Identify which cell holds the provided text, then report its [x, y] central coordinate. 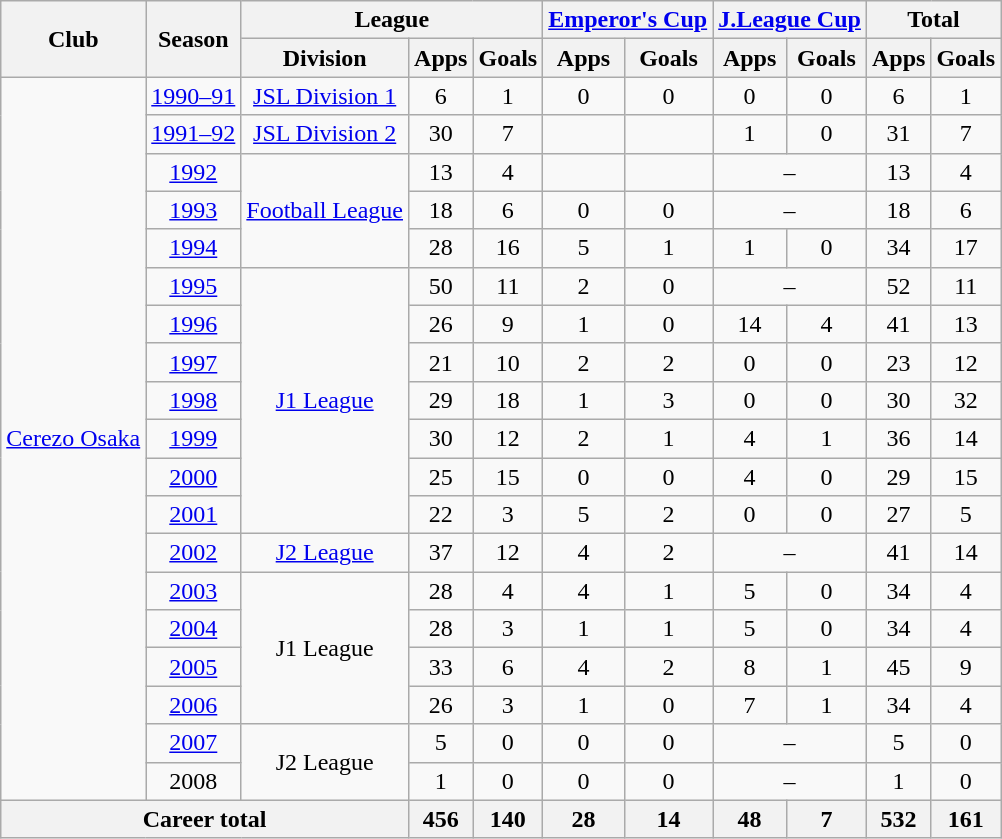
16 [508, 248]
2005 [194, 667]
J.League Cup [790, 20]
Season [194, 39]
2003 [194, 591]
36 [898, 438]
2006 [194, 705]
1990–91 [194, 96]
Career total [205, 819]
50 [441, 286]
Emperor's Cup [628, 20]
1993 [194, 210]
1995 [194, 286]
1992 [194, 172]
37 [441, 553]
32 [966, 400]
Cerezo Osaka [74, 438]
456 [441, 819]
Division [325, 58]
27 [898, 515]
2004 [194, 629]
2008 [194, 781]
25 [441, 477]
33 [441, 667]
2000 [194, 477]
532 [898, 819]
1999 [194, 438]
1994 [194, 248]
23 [898, 362]
31 [898, 134]
League [392, 20]
1998 [194, 400]
2002 [194, 553]
17 [966, 248]
10 [508, 362]
2007 [194, 743]
1997 [194, 362]
Total [933, 20]
1991–92 [194, 134]
Club [74, 39]
2001 [194, 515]
8 [750, 667]
21 [441, 362]
140 [508, 819]
48 [750, 819]
161 [966, 819]
Football League [325, 210]
JSL Division 1 [325, 96]
45 [898, 667]
52 [898, 286]
1996 [194, 324]
JSL Division 2 [325, 134]
22 [441, 515]
